Output the (X, Y) coordinate of the center of the cell containing the given text.  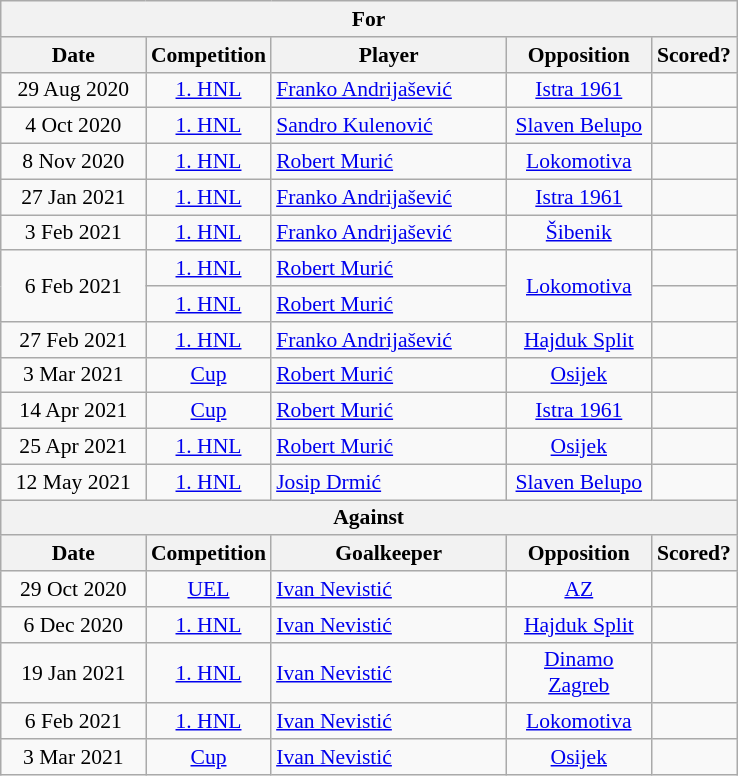
12 May 2021 (74, 482)
6 Dec 2020 (74, 625)
Goalkeeper (388, 554)
29 Aug 2020 (74, 90)
8 Nov 2020 (74, 162)
For (369, 19)
Dinamo Zagreb (578, 672)
27 Jan 2021 (74, 197)
19 Jan 2021 (74, 672)
AZ (578, 589)
4 Oct 2020 (74, 126)
27 Feb 2021 (74, 340)
25 Apr 2021 (74, 447)
29 Oct 2020 (74, 589)
3 Feb 2021 (74, 233)
Sandro Kulenović (388, 126)
Against (369, 518)
14 Apr 2021 (74, 411)
UEL (208, 589)
Player (388, 55)
Josip Drmić (388, 482)
Šibenik (578, 233)
